Search for the cell housing the specified text and yield its [x, y] center coordinate. 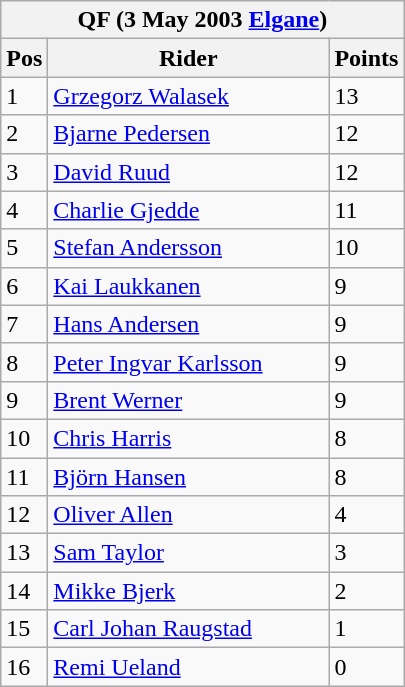
Hans Andersen [188, 324]
Björn Hansen [188, 477]
Kai Laukkanen [188, 286]
Peter Ingvar Karlsson [188, 362]
Sam Taylor [188, 553]
Charlie Gjedde [188, 210]
Bjarne Pedersen [188, 134]
David Ruud [188, 172]
5 [24, 248]
14 [24, 591]
Grzegorz Walasek [188, 96]
0 [366, 667]
QF (3 May 2003 Elgane) [202, 20]
15 [24, 629]
Rider [188, 58]
Oliver Allen [188, 515]
Pos [24, 58]
Stefan Andersson [188, 248]
6 [24, 286]
Points [366, 58]
Remi Ueland [188, 667]
Mikke Bjerk [188, 591]
Carl Johan Raugstad [188, 629]
Chris Harris [188, 438]
Brent Werner [188, 400]
16 [24, 667]
7 [24, 324]
